Detect which cell encompasses the target text, then output its (X, Y) center coordinate. 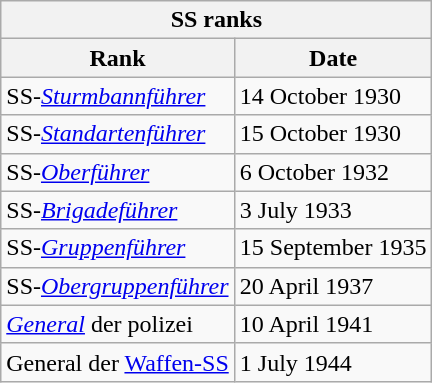
10 April 1941 (333, 324)
SS-Brigadeführer (118, 210)
SS-Gruppenführer (118, 248)
SS ranks (216, 20)
General der polizei (118, 324)
SS-Sturmbannführer (118, 96)
Date (333, 58)
20 April 1937 (333, 286)
14 October 1930 (333, 96)
SS-Obergruppenführer (118, 286)
SS-Oberführer (118, 172)
General der Waffen-SS (118, 362)
SS-Standartenführer (118, 134)
1 July 1944 (333, 362)
6 October 1932 (333, 172)
3 July 1933 (333, 210)
Rank (118, 58)
15 October 1930 (333, 134)
15 September 1935 (333, 248)
